Detect which cell encompasses the target text, then output its (x, y) center coordinate. 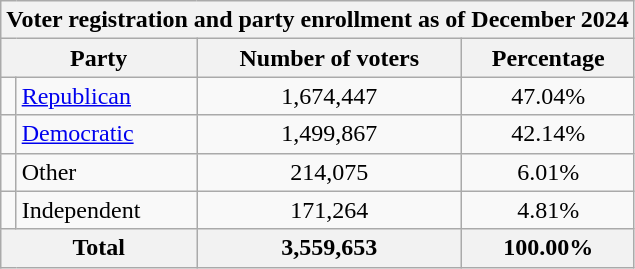
1,499,867 (330, 134)
Democratic (106, 134)
Percentage (548, 58)
3,559,653 (330, 248)
Independent (106, 210)
Other (106, 172)
Republican (106, 96)
214,075 (330, 172)
6.01% (548, 172)
47.04% (548, 96)
1,674,447 (330, 96)
Voter registration and party enrollment as of December 2024 (318, 20)
171,264 (330, 210)
42.14% (548, 134)
Number of voters (330, 58)
Party (99, 58)
Total (99, 248)
100.00% (548, 248)
4.81% (548, 210)
